Identify which cell holds the provided text, then report its [x, y] central coordinate. 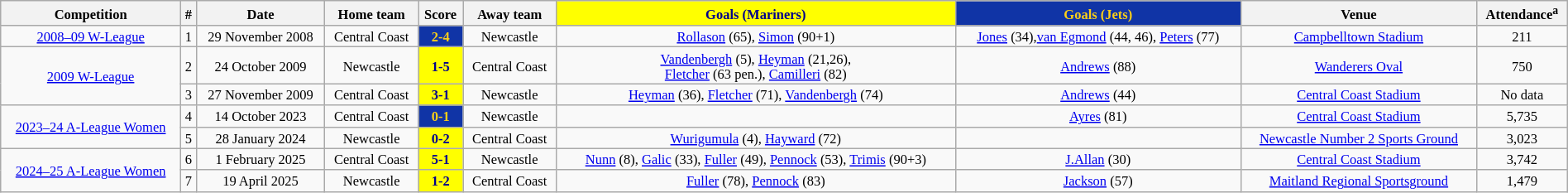
14 October 2023 [260, 116]
0-2 [441, 138]
Heyman (36), Fletcher (71), Vandenbergh (74) [756, 94]
3-1 [441, 94]
1 [189, 36]
3,023 [1522, 138]
Andrews (88) [1098, 65]
Jones (34),van Egmond (44, 46), Peters (77) [1098, 36]
1-2 [441, 181]
2008–09 W-League [91, 36]
6 [189, 159]
0-1 [441, 116]
3 [189, 94]
19 April 2025 [260, 181]
750 [1522, 65]
2023–24 A-League Women [91, 127]
27 November 2009 [260, 94]
2-4 [441, 36]
5-1 [441, 159]
5 [189, 138]
Vandenbergh (5), Heyman (21,26),Fletcher (63 pen.), Camilleri (82) [756, 65]
29 November 2008 [260, 36]
1-5 [441, 65]
24 October 2009 [260, 65]
2024–25 A-League Women [91, 170]
Competition [91, 13]
Maitland Regional Sportsground [1358, 181]
Away team [509, 13]
3,742 [1522, 159]
2 [189, 65]
No data [1522, 94]
Nunn (8), Galic (33), Fuller (49), Pennock (53), Trimis (90+3) [756, 159]
Goals (Mariners) [756, 13]
Fuller (78), Pennock (83) [756, 181]
Goals (Jets) [1098, 13]
# [189, 13]
5,735 [1522, 116]
Attendancea [1522, 13]
Date [260, 13]
4 [189, 116]
1 February 2025 [260, 159]
Rollason (65), Simon (90+1) [756, 36]
J.Allan (30) [1098, 159]
28 January 2024 [260, 138]
211 [1522, 36]
Venue [1358, 13]
Wanderers Oval [1358, 65]
2009 W-League [91, 76]
7 [189, 181]
Score [441, 13]
Ayres (81) [1098, 116]
Campbelltown Stadium [1358, 36]
Jackson (57) [1098, 181]
1,479 [1522, 181]
Wurigumula (4), Hayward (72) [756, 138]
Home team [372, 13]
Andrews (44) [1098, 94]
Newcastle Number 2 Sports Ground [1358, 138]
